Return [x, y] of the center of cell containing provided text 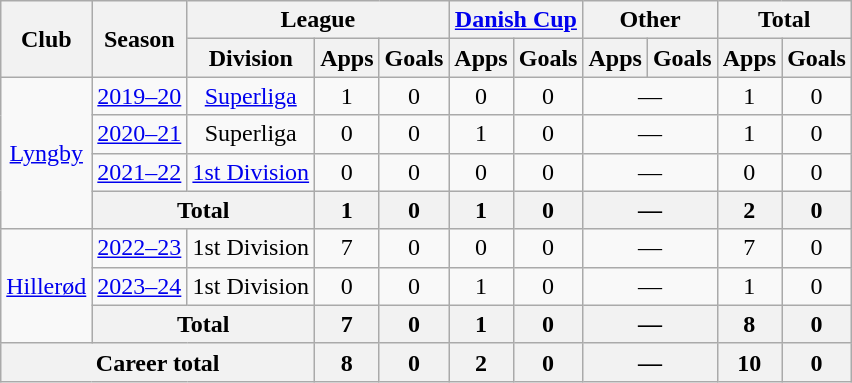
Danish Cup [516, 20]
Other [650, 20]
Club [46, 39]
Hillerød [46, 286]
2021–22 [140, 172]
2019–20 [140, 96]
2023–24 [140, 286]
Division [251, 58]
League [318, 20]
10 [749, 362]
Season [140, 39]
Lyngby [46, 153]
Career total [158, 362]
2022–23 [140, 248]
2020–21 [140, 134]
